Scan for the cell matching the given text and deliver its [x, y] coordinate at center. 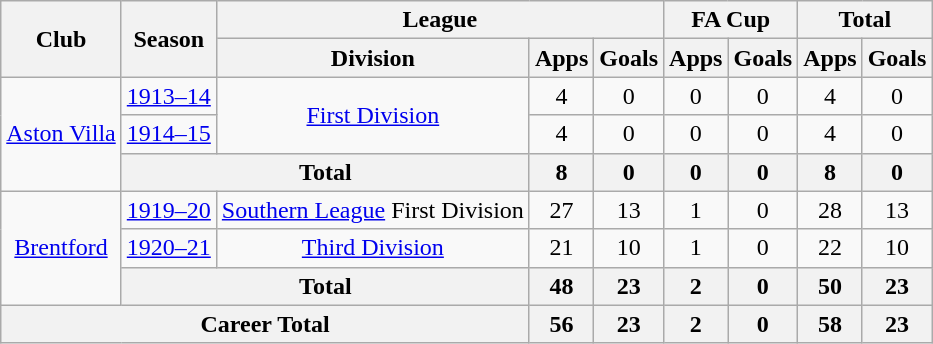
Aston Villa [62, 134]
Third Division [372, 248]
FA Cup [731, 20]
28 [830, 210]
48 [561, 286]
22 [830, 248]
Club [62, 39]
27 [561, 210]
First Division [372, 115]
Southern League First Division [372, 210]
50 [830, 286]
Brentford [62, 248]
58 [830, 324]
1913–14 [168, 96]
1919–20 [168, 210]
Division [372, 58]
21 [561, 248]
Career Total [266, 324]
1914–15 [168, 134]
56 [561, 324]
1920–21 [168, 248]
Season [168, 39]
League [440, 20]
